Pinpoint the cell where the given text exists, returning its (x, y) midpoint coordinate. 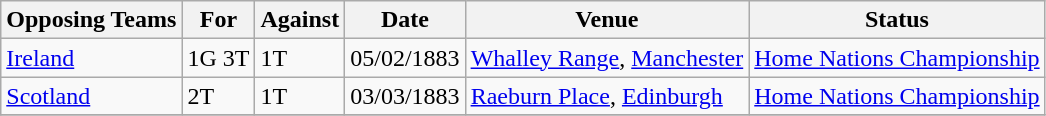
05/02/1883 (405, 58)
Scotland (92, 96)
Whalley Range, Manchester (607, 58)
1G 3T (218, 58)
For (218, 20)
Venue (607, 20)
Opposing Teams (92, 20)
Status (897, 20)
03/03/1883 (405, 96)
Against (300, 20)
Ireland (92, 58)
2T (218, 96)
Raeburn Place, Edinburgh (607, 96)
Date (405, 20)
